For the text-containing cell, return its midpoint in (X, Y) coordinate format. 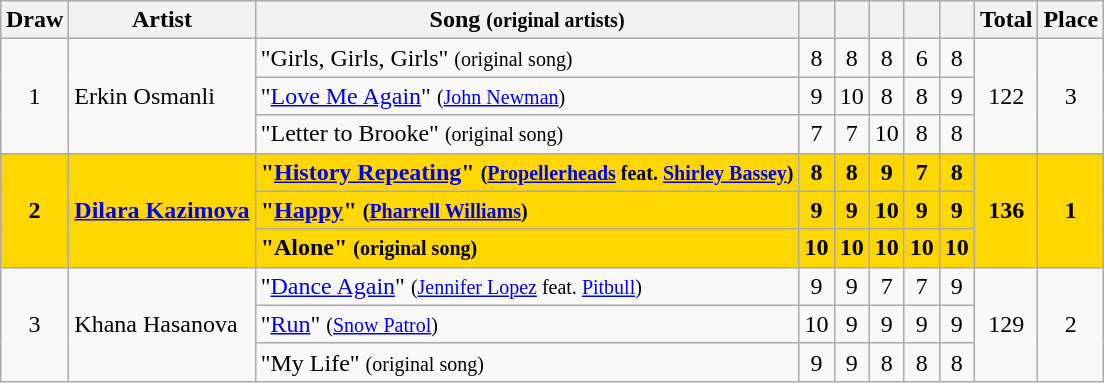
122 (1006, 96)
Erkin Osmanli (162, 96)
Artist (162, 20)
"Happy" (Pharrell Williams) (527, 210)
"My Life" (original song) (527, 362)
"Letter to Brooke" (original song) (527, 134)
"History Repeating" (Propellerheads feat. Shirley Bassey) (527, 172)
129 (1006, 324)
Place (1071, 20)
"Love Me Again" (John Newman) (527, 96)
6 (922, 58)
Khana Hasanova (162, 324)
Song (original artists) (527, 20)
"Girls, Girls, Girls" (original song) (527, 58)
Dilara Kazimova (162, 210)
136 (1006, 210)
"Dance Again" (Jennifer Lopez feat. Pitbull) (527, 286)
Total (1006, 20)
"Alone" (original song) (527, 248)
Draw (34, 20)
"Run" (Snow Patrol) (527, 324)
